Pinpoint the cell where the given text exists, returning its [X, Y] midpoint coordinate. 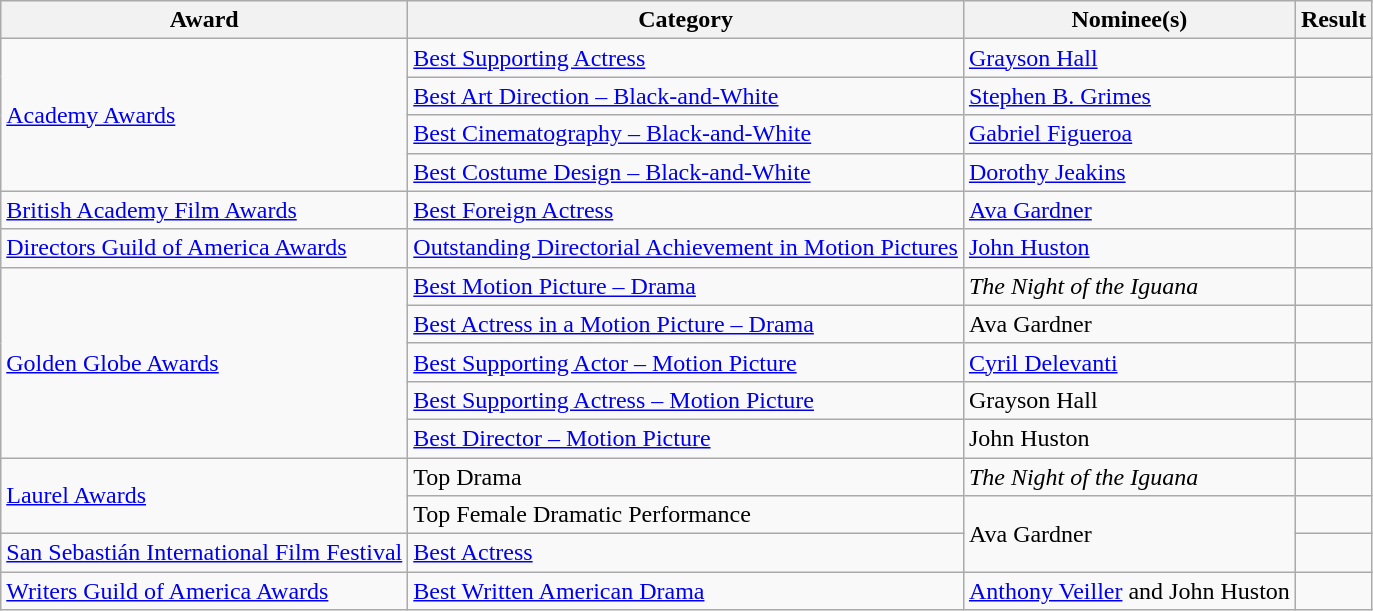
Cyril Delevanti [1129, 362]
Category [686, 20]
Best Supporting Actress [686, 58]
Result [1333, 20]
Golden Globe Awards [204, 362]
Gabriel Figueroa [1129, 134]
Best Foreign Actress [686, 210]
Best Art Direction – Black-and-White [686, 96]
Writers Guild of America Awards [204, 591]
Outstanding Directorial Achievement in Motion Pictures [686, 248]
Award [204, 20]
Best Actress in a Motion Picture – Drama [686, 324]
British Academy Film Awards [204, 210]
Best Supporting Actress – Motion Picture [686, 400]
Best Supporting Actor – Motion Picture [686, 362]
Best Director – Motion Picture [686, 438]
Academy Awards [204, 115]
Stephen B. Grimes [1129, 96]
Top Female Dramatic Performance [686, 515]
Best Written American Drama [686, 591]
Best Motion Picture – Drama [686, 286]
San Sebastián International Film Festival [204, 553]
Anthony Veiller and John Huston [1129, 591]
Top Drama [686, 477]
Directors Guild of America Awards [204, 248]
Best Costume Design – Black-and-White [686, 172]
Dorothy Jeakins [1129, 172]
Best Cinematography – Black-and-White [686, 134]
Nominee(s) [1129, 20]
Best Actress [686, 553]
Laurel Awards [204, 496]
